Scan for the cell matching the given text and deliver its [x, y] coordinate at center. 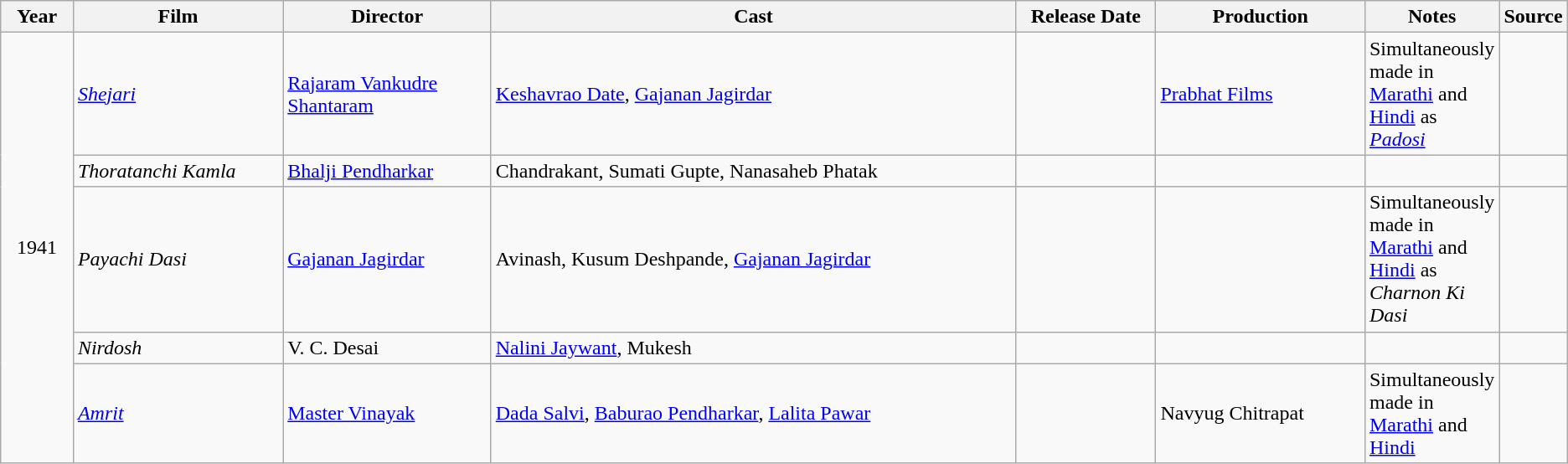
Avinash, Kusum Deshpande, Gajanan Jagirdar [753, 260]
Prabhat Films [1260, 94]
Simultaneously made in Marathi and Hindi as Charnon Ki Dasi [1431, 260]
Dada Salvi, Baburao Pendharkar, Lalita Pawar [753, 414]
Director [387, 17]
Nalini Jaywant, Mukesh [753, 348]
Source [1533, 17]
Production [1260, 17]
Bhalji Pendharkar [387, 171]
Master Vinayak [387, 414]
Cast [753, 17]
V. C. Desai [387, 348]
Amrit [178, 414]
Nirdosh [178, 348]
Gajanan Jagirdar [387, 260]
Rajaram Vankudre Shantaram [387, 94]
Keshavrao Date, Gajanan Jagirdar [753, 94]
Simultaneously made in Marathi and Hindi [1431, 414]
1941 [37, 248]
Release Date [1086, 17]
Thoratanchi Kamla [178, 171]
Payachi Dasi [178, 260]
Shejari [178, 94]
Chandrakant, Sumati Gupte, Nanasaheb Phatak [753, 171]
Navyug Chitrapat [1260, 414]
Notes [1431, 17]
Simultaneously made in Marathi and Hindi as Padosi [1431, 94]
Film [178, 17]
Year [37, 17]
